From the cell containing the given text, extract its center point as (x, y) coordinate. 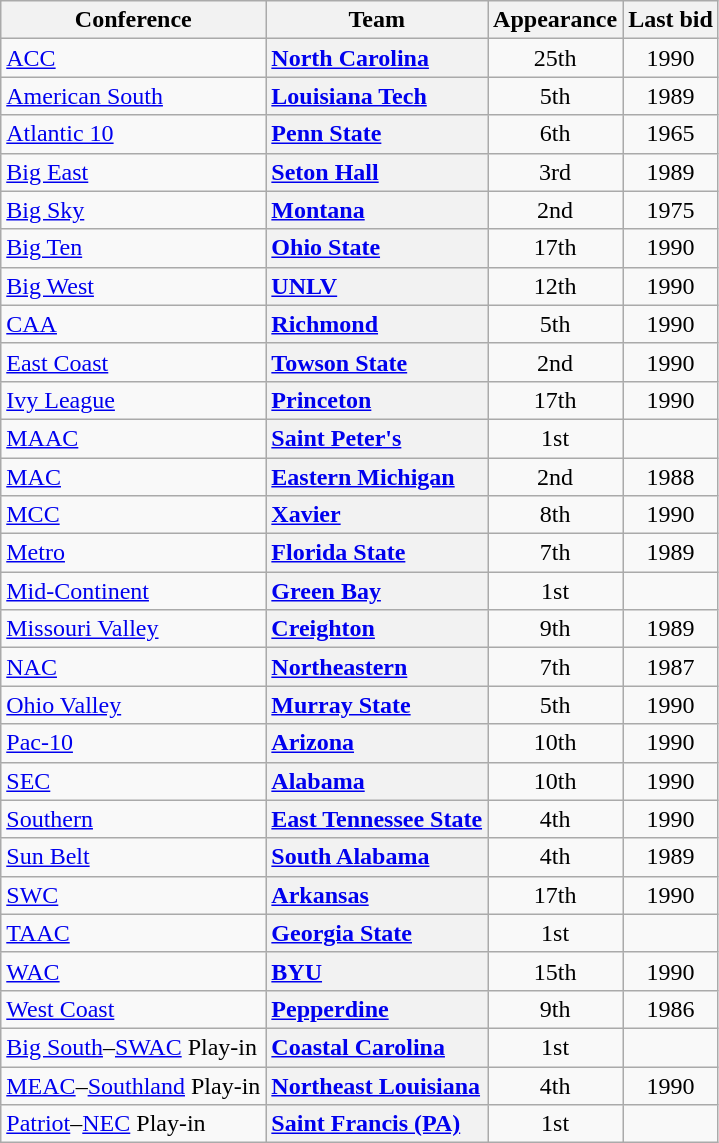
UNLV (377, 286)
Ivy League (134, 400)
Metro (134, 553)
Southern (134, 819)
Georgia State (377, 933)
Richmond (377, 324)
25th (556, 58)
North Carolina (377, 58)
Arkansas (377, 895)
Coastal Carolina (377, 1047)
Towson State (377, 362)
MAC (134, 477)
Team (377, 20)
American South (134, 96)
NAC (134, 667)
Big Ten (134, 248)
Saint Francis (PA) (377, 1124)
WAC (134, 971)
Northeast Louisiana (377, 1085)
TAAC (134, 933)
Conference (134, 20)
Pac-10 (134, 743)
Pepperdine (377, 1009)
West Coast (134, 1009)
Big Sky (134, 210)
CAA (134, 324)
Florida State (377, 553)
15th (556, 971)
Penn State (377, 134)
Ohio State (377, 248)
1987 (671, 667)
Montana (377, 210)
Big West (134, 286)
Ohio Valley (134, 705)
MCC (134, 515)
Princeton (377, 400)
BYU (377, 971)
Big East (134, 172)
Sun Belt (134, 857)
Appearance (556, 20)
12th (556, 286)
1965 (671, 134)
Seton Hall (377, 172)
Alabama (377, 781)
3rd (556, 172)
Patriot–NEC Play-in (134, 1124)
Mid-Continent (134, 591)
Missouri Valley (134, 629)
MAAC (134, 438)
1986 (671, 1009)
Northeastern (377, 667)
Louisiana Tech (377, 96)
1988 (671, 477)
Big South–SWAC Play-in (134, 1047)
SWC (134, 895)
Arizona (377, 743)
Xavier (377, 515)
Creighton (377, 629)
Eastern Michigan (377, 477)
Green Bay (377, 591)
Last bid (671, 20)
South Alabama (377, 857)
Murray State (377, 705)
6th (556, 134)
East Tennessee State (377, 819)
SEC (134, 781)
Saint Peter's (377, 438)
East Coast (134, 362)
Atlantic 10 (134, 134)
ACC (134, 58)
MEAC–Southland Play-in (134, 1085)
1975 (671, 210)
8th (556, 515)
